Return the (x, y) coordinate for the center point of the cell that contains the specified text.  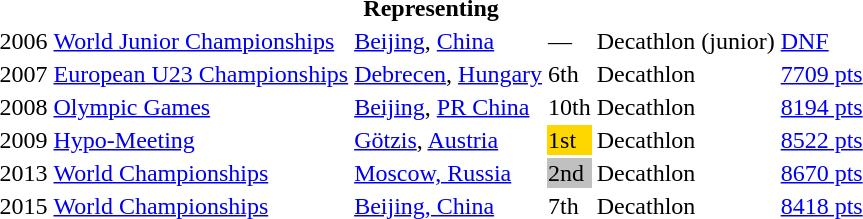
2nd (570, 173)
Beijing, China (448, 41)
Moscow, Russia (448, 173)
Debrecen, Hungary (448, 74)
6th (570, 74)
Decathlon (junior) (686, 41)
Götzis, Austria (448, 140)
Beijing, PR China (448, 107)
10th (570, 107)
1st (570, 140)
Olympic Games (201, 107)
World Junior Championships (201, 41)
Hypo-Meeting (201, 140)
World Championships (201, 173)
— (570, 41)
European U23 Championships (201, 74)
